Capture the cell that displays the provided text and extract its (X, Y) central coordinate. 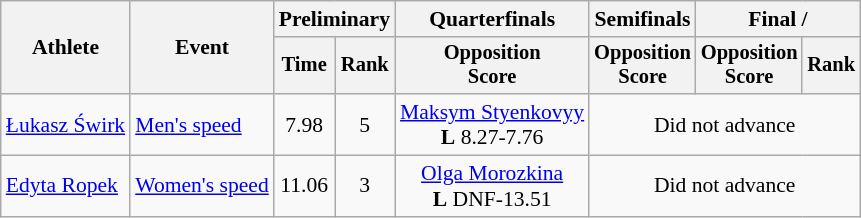
3 (365, 186)
Women's speed (202, 186)
Preliminary (334, 19)
Maksym StyenkovyyL 8.27-7.76 (492, 124)
Edyta Ropek (66, 186)
Event (202, 48)
Łukasz Świrk (66, 124)
5 (365, 124)
11.06 (304, 186)
Men's speed (202, 124)
Athlete (66, 48)
Final / (778, 19)
Semifinals (642, 19)
Olga MorozkinaL DNF-13.51 (492, 186)
Time (304, 66)
7.98 (304, 124)
Quarterfinals (492, 19)
